Locate the cell with the specified text and output its [x, y] center coordinate. 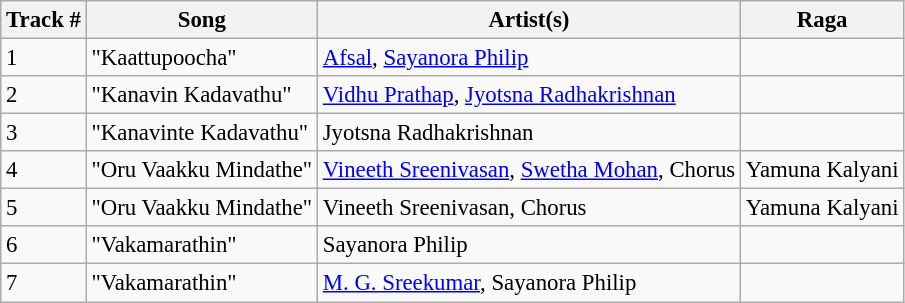
"Kanavinte Kadavathu" [202, 133]
2 [44, 95]
M. G. Sreekumar, Sayanora Philip [528, 283]
Afsal, Sayanora Philip [528, 58]
Vineeth Sreenivasan, Swetha Mohan, Chorus [528, 170]
4 [44, 170]
Track # [44, 20]
7 [44, 283]
6 [44, 245]
Raga [822, 20]
3 [44, 133]
Artist(s) [528, 20]
Song [202, 20]
Vidhu Prathap, Jyotsna Radhakrishnan [528, 95]
"Kaattupoocha" [202, 58]
1 [44, 58]
5 [44, 208]
Sayanora Philip [528, 245]
Jyotsna Radhakrishnan [528, 133]
Vineeth Sreenivasan, Chorus [528, 208]
"Kanavin Kadavathu" [202, 95]
